Pinpoint the cell where the given text exists, returning its (x, y) midpoint coordinate. 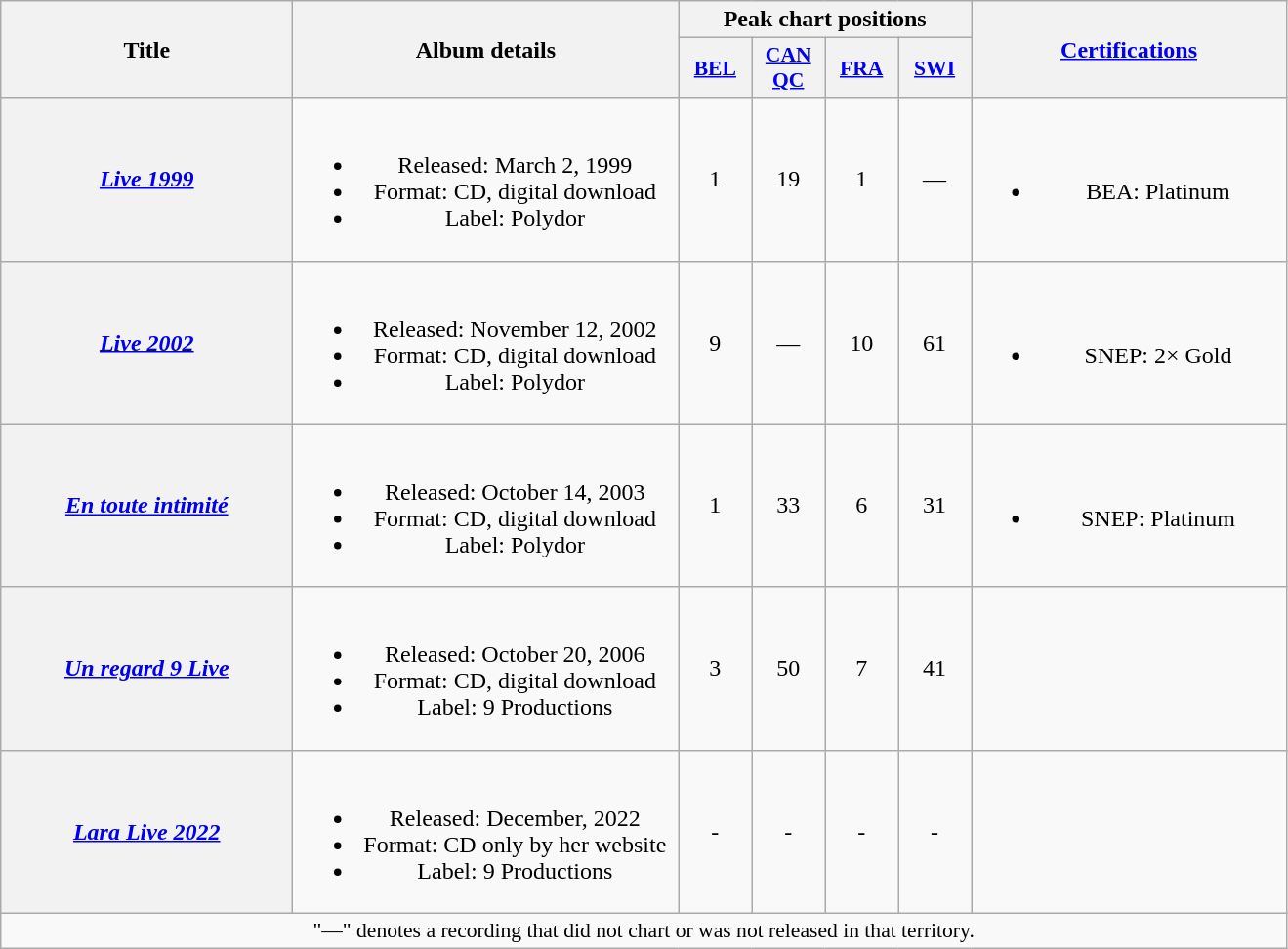
Peak chart positions (825, 20)
Released: December, 2022Format: CD only by her websiteLabel: 9 Productions (486, 832)
Lara Live 2022 (146, 832)
FRA (861, 68)
CAN QC (789, 68)
SWI (935, 68)
61 (935, 342)
BEL (715, 68)
Certifications (1129, 49)
"—" denotes a recording that did not chart or was not released in that territory. (644, 930)
33 (789, 506)
6 (861, 506)
Released: March 2, 1999Format: CD, digital downloadLabel: Polydor (486, 180)
BEA: Platinum (1129, 180)
Released: October 20, 2006Format: CD, digital downloadLabel: 9 Productions (486, 668)
Released: November 12, 2002Format: CD, digital downloadLabel: Polydor (486, 342)
Live 1999 (146, 180)
10 (861, 342)
31 (935, 506)
7 (861, 668)
19 (789, 180)
Live 2002 (146, 342)
Un regard 9 Live (146, 668)
Released: October 14, 2003Format: CD, digital downloadLabel: Polydor (486, 506)
9 (715, 342)
Album details (486, 49)
50 (789, 668)
En toute intimité (146, 506)
SNEP: Platinum (1129, 506)
41 (935, 668)
Title (146, 49)
SNEP: 2× Gold (1129, 342)
3 (715, 668)
